Search for the cell housing the specified text and yield its (x, y) center coordinate. 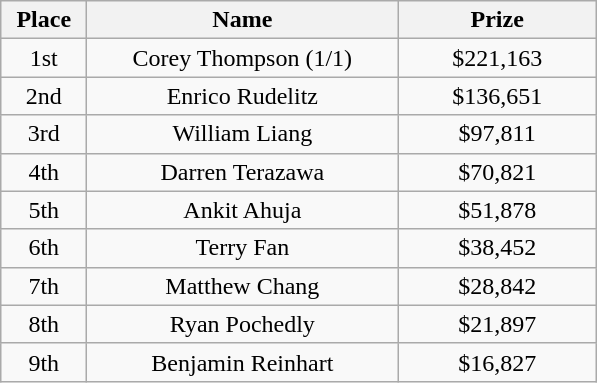
$51,878 (498, 210)
$221,163 (498, 58)
William Liang (242, 134)
$70,821 (498, 172)
7th (44, 286)
Terry Fan (242, 248)
6th (44, 248)
1st (44, 58)
3rd (44, 134)
Prize (498, 20)
4th (44, 172)
$97,811 (498, 134)
$21,897 (498, 324)
Benjamin Reinhart (242, 362)
2nd (44, 96)
Darren Terazawa (242, 172)
$38,452 (498, 248)
9th (44, 362)
Ankit Ahuja (242, 210)
8th (44, 324)
Corey Thompson (1/1) (242, 58)
Enrico Rudelitz (242, 96)
Place (44, 20)
$136,651 (498, 96)
5th (44, 210)
$16,827 (498, 362)
Ryan Pochedly (242, 324)
$28,842 (498, 286)
Name (242, 20)
Matthew Chang (242, 286)
